Pinpoint the cell where the given text exists, returning its (x, y) midpoint coordinate. 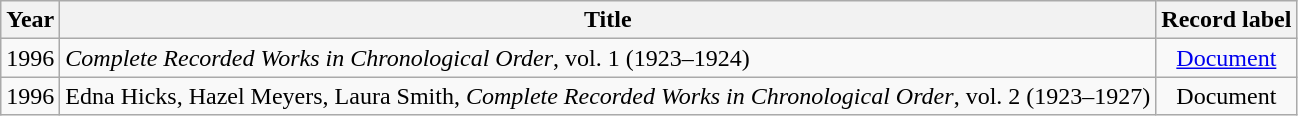
Record label (1226, 20)
Complete Recorded Works in Chronological Order, vol. 1 (1923–1924) (608, 58)
Year (30, 20)
Edna Hicks, Hazel Meyers, Laura Smith, Complete Recorded Works in Chronological Order, vol. 2 (1923–1927) (608, 96)
Title (608, 20)
